Search for the cell housing the specified text and yield its [X, Y] center coordinate. 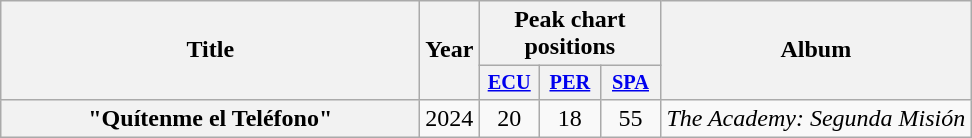
SPA [630, 83]
20 [510, 118]
The Academy: Segunda Misión [816, 118]
18 [570, 118]
Title [210, 50]
Peak chart positions [570, 34]
2024 [450, 118]
Album [816, 50]
PER [570, 83]
Year [450, 50]
"Quítenme el Teléfono" [210, 118]
55 [630, 118]
ECU [510, 83]
